For the text-containing cell, return its midpoint in [x, y] coordinate format. 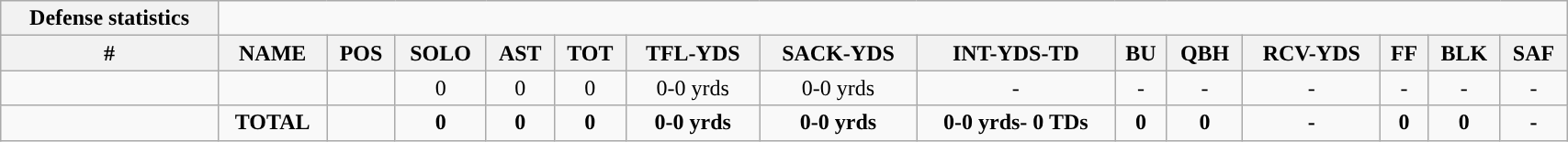
SACK-YDS [838, 53]
TOT [590, 53]
NAME [272, 53]
TFL-YDS [693, 53]
TOTAL [272, 123]
SOLO [441, 53]
# [110, 53]
SAF [1533, 53]
FF [1404, 53]
0-0 yrds- 0 TDs [1016, 123]
RCV-YDS [1312, 53]
BLK [1464, 53]
QBH [1204, 53]
Defense statistics [110, 18]
AST [520, 53]
BU [1141, 53]
INT-YDS-TD [1016, 53]
POS [361, 53]
